Find where the given text appears and provide that cell's center as [x, y] coordinate. 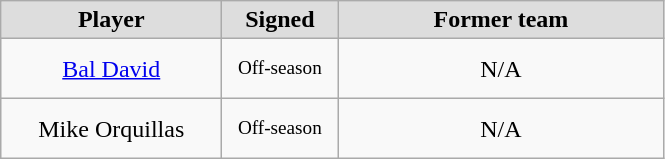
Player [112, 20]
Bal David [112, 69]
Mike Orquillas [112, 129]
Signed [280, 20]
Former team [501, 20]
